Capture the cell that displays the provided text and extract its [X, Y] central coordinate. 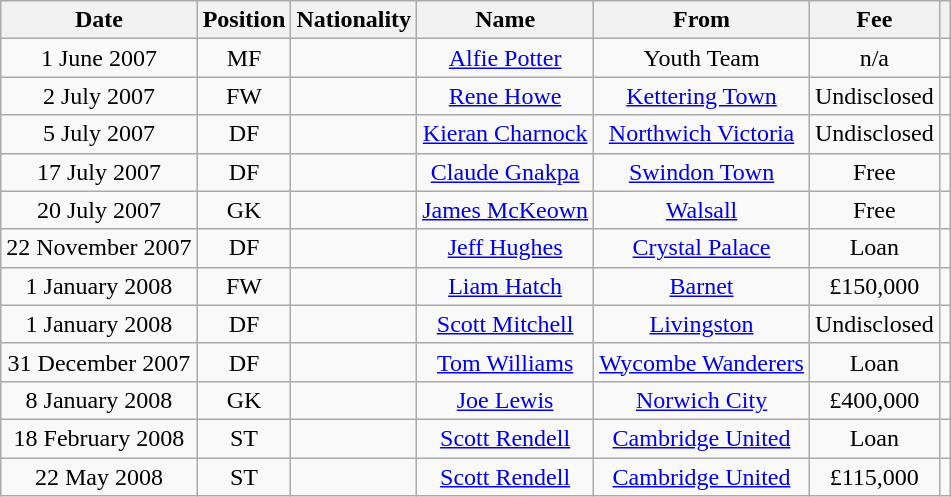
Date [99, 20]
31 December 2007 [99, 362]
Liam Hatch [506, 286]
Norwich City [702, 400]
Rene Howe [506, 96]
Name [506, 20]
£150,000 [874, 286]
Kieran Charnock [506, 134]
Joe Lewis [506, 400]
5 July 2007 [99, 134]
Scott Mitchell [506, 324]
Alfie Potter [506, 58]
Claude Gnakpa [506, 172]
20 July 2007 [99, 210]
MF [244, 58]
22 November 2007 [99, 248]
Fee [874, 20]
Barnet [702, 286]
22 May 2008 [99, 477]
Swindon Town [702, 172]
James McKeown [506, 210]
n/a [874, 58]
From [702, 20]
£400,000 [874, 400]
Walsall [702, 210]
Livingston [702, 324]
18 February 2008 [99, 438]
Northwich Victoria [702, 134]
1 June 2007 [99, 58]
17 July 2007 [99, 172]
£115,000 [874, 477]
Nationality [354, 20]
Youth Team [702, 58]
Kettering Town [702, 96]
Crystal Palace [702, 248]
Tom Williams [506, 362]
Wycombe Wanderers [702, 362]
Position [244, 20]
2 July 2007 [99, 96]
8 January 2008 [99, 400]
Jeff Hughes [506, 248]
